Detect which cell encompasses the target text, then output its (x, y) center coordinate. 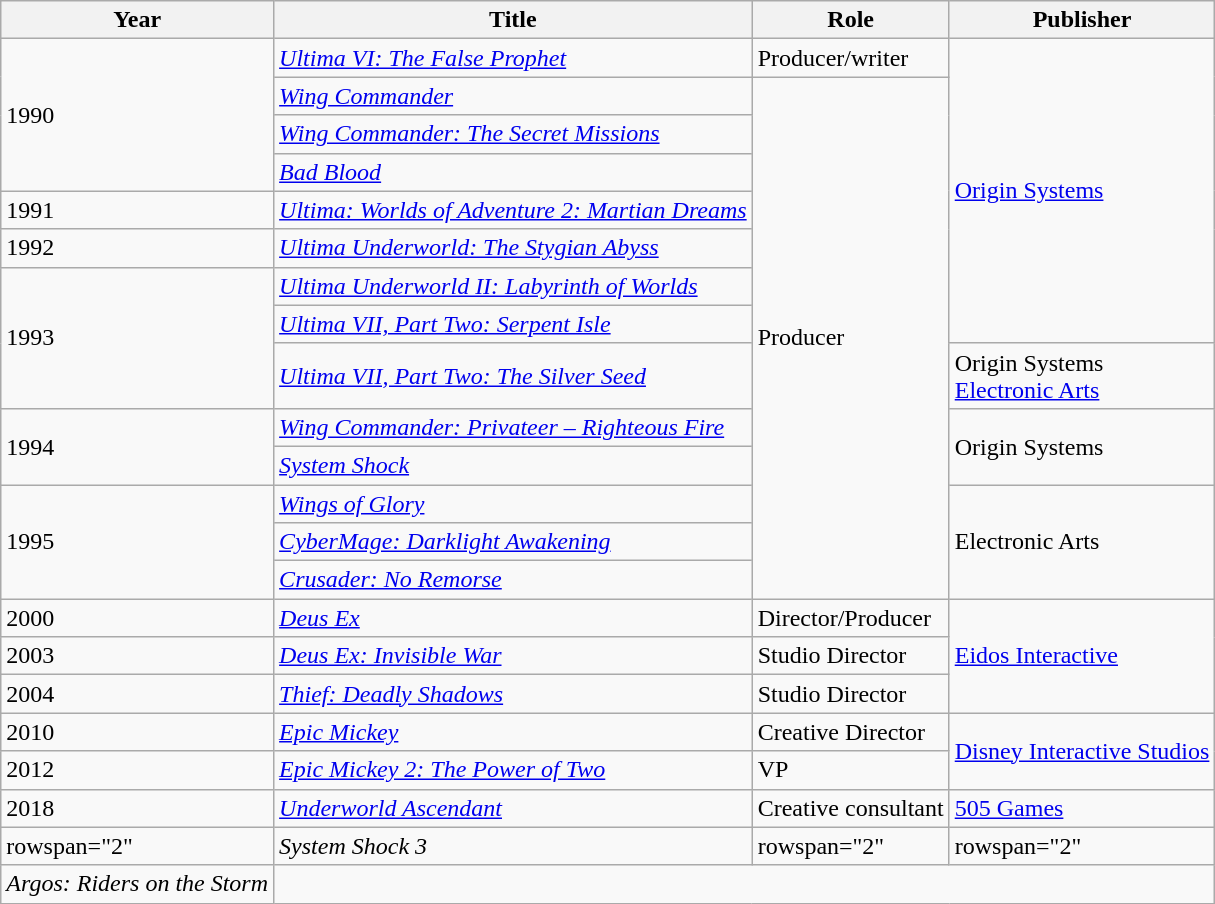
Ultima: Worlds of Adventure 2: Martian Dreams (514, 210)
Wing Commander (514, 96)
Electronic Arts (1082, 541)
Thief: Deadly Shadows (514, 694)
Disney Interactive Studios (1082, 751)
2003 (138, 656)
1993 (138, 338)
Argos: Riders on the Storm (138, 884)
System Shock 3 (514, 846)
Creative consultant (850, 808)
1991 (138, 210)
Ultima Underworld II: Labyrinth of Worlds (514, 286)
2018 (138, 808)
Crusader: No Remorse (514, 580)
Producer/writer (850, 58)
Creative Director (850, 732)
Wing Commander: Privateer – Righteous Fire (514, 427)
Year (138, 20)
Role (850, 20)
Bad Blood (514, 172)
Origin SystemsElectronic Arts (1082, 376)
2004 (138, 694)
Epic Mickey 2: The Power of Two (514, 770)
Producer (850, 338)
Wings of Glory (514, 503)
2012 (138, 770)
Title (514, 20)
CyberMage: Darklight Awakening (514, 542)
Ultima VII, Part Two: Serpent Isle (514, 324)
Deus Ex: Invisible War (514, 656)
1995 (138, 541)
Ultima VI: The False Prophet (514, 58)
Eidos Interactive (1082, 656)
VP (850, 770)
Ultima VII, Part Two: The Silver Seed (514, 376)
Deus Ex (514, 618)
Wing Commander: The Secret Missions (514, 134)
505 Games (1082, 808)
System Shock (514, 465)
Publisher (1082, 20)
2010 (138, 732)
1990 (138, 115)
1992 (138, 248)
1994 (138, 446)
Ultima Underworld: The Stygian Abyss (514, 248)
Underworld Ascendant (514, 808)
Epic Mickey (514, 732)
2000 (138, 618)
Director/Producer (850, 618)
